Return (X, Y) of the center of cell containing provided text 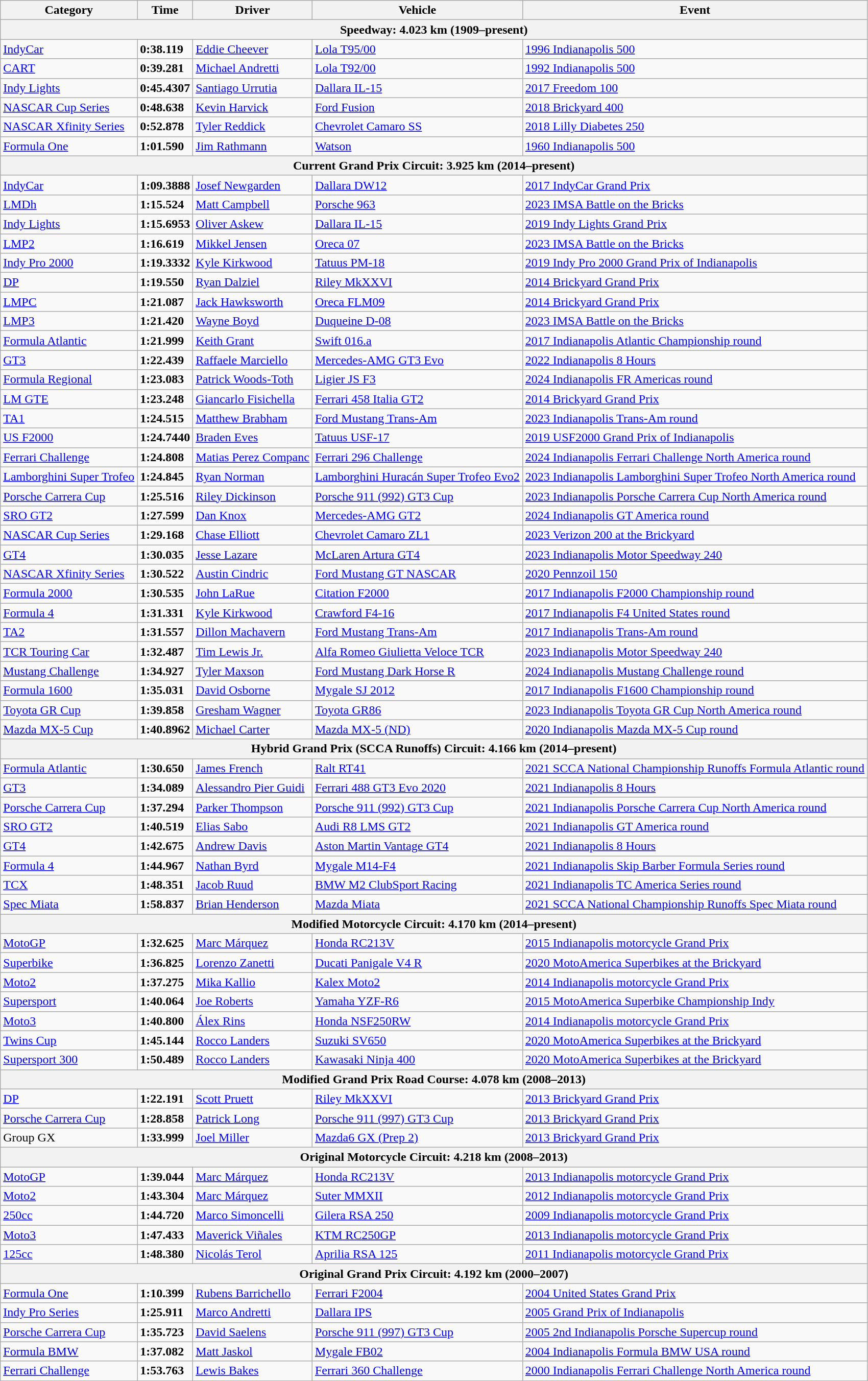
Speedway: 4.023 km (1909–present) (434, 30)
1:39.044 (165, 1176)
1:32.487 (165, 652)
1:16.619 (165, 244)
Driver (253, 10)
0:38.119 (165, 49)
1:28.858 (165, 1118)
Duqueine D-08 (417, 321)
LMPC (69, 302)
1:15.6953 (165, 224)
Ferrari 296 Challenge (417, 457)
1:24.7440 (165, 438)
1:48.380 (165, 1254)
2015 Indianapolis motorcycle Grand Prix (694, 943)
Current Grand Prix Circuit: 3.925 km (2014–present) (434, 165)
1:37.275 (165, 982)
McLaren Artura GT4 (417, 554)
Jesse Lazare (253, 554)
1:53.763 (165, 1371)
Matthew Brabham (253, 418)
2020 Pennzoil 150 (694, 574)
Matt Jaskol (253, 1351)
Álex Rins (253, 1021)
Matt Campbell (253, 204)
Rubens Barrichello (253, 1293)
Josef Newgarden (253, 185)
Suter MMXII (417, 1196)
Maverick Viñales (253, 1235)
Supersport (69, 1002)
Raffaele Marciello (253, 360)
Eddie Cheever (253, 49)
1:19.550 (165, 282)
1:43.304 (165, 1196)
2009 Indianapolis motorcycle Grand Prix (694, 1216)
2019 Indy Pro 2000 Grand Prix of Indianapolis (694, 263)
Mika Kallio (253, 982)
Indy Pro 2000 (69, 263)
David Saelens (253, 1332)
Wayne Boyd (253, 321)
1:35.723 (165, 1332)
1:34.927 (165, 671)
Twins Cup (69, 1040)
Watson (417, 146)
Hybrid Grand Prix (SCCA Runoffs) Circuit: 4.166 km (2014–present) (434, 749)
Brian Henderson (253, 904)
Formula 1600 (69, 690)
Nicolás Terol (253, 1254)
0:45.4307 (165, 88)
1:40.519 (165, 826)
2023 Indianapolis Trans-Am round (694, 418)
TA2 (69, 632)
Marco Andretti (253, 1313)
TCX (69, 885)
LMP2 (69, 244)
2023 Indianapolis Lamborghini Super Trofeo North America round (694, 477)
1:21.087 (165, 302)
2024 Indianapolis GT America round (694, 515)
Lamborghini Huracán Super Trofeo Evo2 (417, 477)
Marco Simoncelli (253, 1216)
Ferrari 360 Challenge (417, 1371)
Original Motorcycle Circuit: 4.218 km (2008–2013) (434, 1157)
1:21.420 (165, 321)
1:22.191 (165, 1099)
Lola T95/00 (417, 49)
2021 SCCA National Championship Runoffs Formula Atlantic round (694, 768)
1:30.522 (165, 574)
Santiago Urrutia (253, 88)
1:35.031 (165, 690)
Ryan Norman (253, 477)
2000 Indianapolis Ferrari Challenge North America round (694, 1371)
1:33.999 (165, 1137)
1:48.351 (165, 885)
Gilera RSA 250 (417, 1216)
Ferrari F2004 (417, 1293)
Ducati Panigale V4 R (417, 963)
Riley Dickinson (253, 496)
2017 IndyCar Grand Prix (694, 185)
Superbike (69, 963)
Event (694, 10)
1:32.625 (165, 943)
Kevin Harvick (253, 107)
Mazda MX-5 (ND) (417, 729)
Ralt RT41 (417, 768)
2021 Indianapolis Porsche Carrera Cup North America round (694, 807)
2015 MotoAmerica Superbike Championship Indy (694, 1002)
0:48.638 (165, 107)
1:25.911 (165, 1313)
Citation F2000 (417, 593)
1:30.035 (165, 554)
1:31.331 (165, 613)
2017 Indianapolis Atlantic Championship round (694, 341)
1996 Indianapolis 500 (694, 49)
LMDh (69, 204)
2004 Indianapolis Formula BMW USA round (694, 1351)
Indy Pro Series (69, 1313)
1:10.399 (165, 1293)
1:23.083 (165, 379)
Oliver Askew (253, 224)
David Osborne (253, 690)
Toyota GR Cup (69, 710)
Toyota GR86 (417, 710)
1:29.168 (165, 535)
2017 Indianapolis F4 United States round (694, 613)
Oreca FLM09 (417, 302)
1:50.489 (165, 1060)
1:15.524 (165, 204)
Crawford F4-16 (417, 613)
1:44.720 (165, 1216)
US F2000 (69, 438)
Vehicle (417, 10)
2023 Verizon 200 at the Brickyard (694, 535)
2011 Indianapolis motorcycle Grand Prix (694, 1254)
1:24.808 (165, 457)
1992 Indianapolis 500 (694, 68)
Nathan Byrd (253, 866)
Ferrari 458 Italia GT2 (417, 399)
2017 Freedom 100 (694, 88)
1:34.089 (165, 788)
Category (69, 10)
Mazda Miata (417, 904)
2019 USF2000 Grand Prix of Indianapolis (694, 438)
0:39.281 (165, 68)
1:37.294 (165, 807)
BMW M2 ClubSport Racing (417, 885)
2021 Indianapolis TC America Series round (694, 885)
CART (69, 68)
1:30.650 (165, 768)
Formula BMW (69, 1351)
Tyler Reddick (253, 127)
2021 Indianapolis Skip Barber Formula Series round (694, 866)
1:37.082 (165, 1351)
1:19.3332 (165, 263)
Giancarlo Fisichella (253, 399)
125cc (69, 1254)
1:21.999 (165, 341)
KTM RC250GP (417, 1235)
1:40.800 (165, 1021)
Formula Regional (69, 379)
2021 SCCA National Championship Runoffs Spec Miata round (694, 904)
TA1 (69, 418)
Ryan Dalziel (253, 282)
Scott Pruett (253, 1099)
Mygale M14-F4 (417, 866)
2018 Lilly Diabetes 250 (694, 127)
Tatuus USF-17 (417, 438)
2021 Indianapolis GT America round (694, 826)
1:23.248 (165, 399)
1960 Indianapolis 500 (694, 146)
Matias Perez Companc (253, 457)
Time (165, 10)
2017 Indianapolis F2000 Championship round (694, 593)
Tim Lewis Jr. (253, 652)
Elias Sabo (253, 826)
Audi R8 LMS GT2 (417, 826)
Lewis Bakes (253, 1371)
1:36.825 (165, 963)
Mercedes-AMG GT3 Evo (417, 360)
Ford Mustang Dark Horse R (417, 671)
TCR Touring Car (69, 652)
Oreca 07 (417, 244)
Mikkel Jensen (253, 244)
Formula 2000 (69, 593)
Ford Fusion (417, 107)
1:44.967 (165, 866)
Mazda MX-5 Cup (69, 729)
Mygale SJ 2012 (417, 690)
Tatuus PM-18 (417, 263)
Michael Andretti (253, 68)
LM GTE (69, 399)
Gresham Wagner (253, 710)
1:24.515 (165, 418)
2020 Indianapolis Mazda MX-5 Cup round (694, 729)
Jacob Ruud (253, 885)
1:01.590 (165, 146)
2012 Indianapolis motorcycle Grand Prix (694, 1196)
1:09.3888 (165, 185)
Austin Cindric (253, 574)
Honda NSF250RW (417, 1021)
Joel Miller (253, 1137)
Lorenzo Zanetti (253, 963)
Modified Motorcycle Circuit: 4.170 km (2014–present) (434, 924)
Ford Mustang GT NASCAR (417, 574)
Jack Hawksworth (253, 302)
250cc (69, 1216)
Alessandro Pier Guidi (253, 788)
Lola T92/00 (417, 68)
Original Grand Prix Circuit: 4.192 km (2000–2007) (434, 1274)
Alfa Romeo Giulietta Veloce TCR (417, 652)
Mustang Challenge (69, 671)
Joe Roberts (253, 1002)
Modified Grand Prix Road Course: 4.078 km (2008–2013) (434, 1079)
1:42.675 (165, 846)
John LaRue (253, 593)
Spec Miata (69, 904)
Parker Thompson (253, 807)
2019 Indy Lights Grand Prix (694, 224)
2005 Grand Prix of Indianapolis (694, 1313)
1:40.8962 (165, 729)
2018 Brickyard 400 (694, 107)
Chase Elliott (253, 535)
Supersport 300 (69, 1060)
Chevrolet Camaro SS (417, 127)
1:25.516 (165, 496)
2017 Indianapolis Trans-Am round (694, 632)
Group GX (69, 1137)
1:22.439 (165, 360)
Michael Carter (253, 729)
Mercedes-AMG GT2 (417, 515)
Kalex Moto2 (417, 982)
Dillon Machavern (253, 632)
0:52.878 (165, 127)
1:31.557 (165, 632)
Dallara IPS (417, 1313)
1:27.599 (165, 515)
Andrew Davis (253, 846)
Patrick Long (253, 1118)
Lamborghini Super Trofeo (69, 477)
LMP3 (69, 321)
Chevrolet Camaro ZL1 (417, 535)
Tyler Maxson (253, 671)
Patrick Woods-Toth (253, 379)
2024 Indianapolis Mustang Challenge round (694, 671)
Mygale FB02 (417, 1351)
James French (253, 768)
Ligier JS F3 (417, 379)
2022 Indianapolis 8 Hours (694, 360)
Porsche 963 (417, 204)
1:39.858 (165, 710)
2023 Indianapolis Porsche Carrera Cup North America round (694, 496)
Jim Rathmann (253, 146)
Kawasaki Ninja 400 (417, 1060)
2005 2nd Indianapolis Porsche Supercup round (694, 1332)
Ferrari 488 GT3 Evo 2020 (417, 788)
Braden Eves (253, 438)
1:45.144 (165, 1040)
Aston Martin Vantage GT4 (417, 846)
Suzuki SV650 (417, 1040)
1:24.845 (165, 477)
1:30.535 (165, 593)
2004 United States Grand Prix (694, 1293)
1:40.064 (165, 1002)
Keith Grant (253, 341)
Yamaha YZF-R6 (417, 1002)
2017 Indianapolis F1600 Championship round (694, 690)
1:58.837 (165, 904)
1:47.433 (165, 1235)
Dallara DW12 (417, 185)
2023 Indianapolis Toyota GR Cup North America round (694, 710)
Swift 016.a (417, 341)
Mazda6 GX (Prep 2) (417, 1137)
Dan Knox (253, 515)
Aprilia RSA 125 (417, 1254)
2024 Indianapolis Ferrari Challenge North America round (694, 457)
2024 Indianapolis FR Americas round (694, 379)
